Return the (x, y) coordinate for the center point of the cell that contains the specified text.  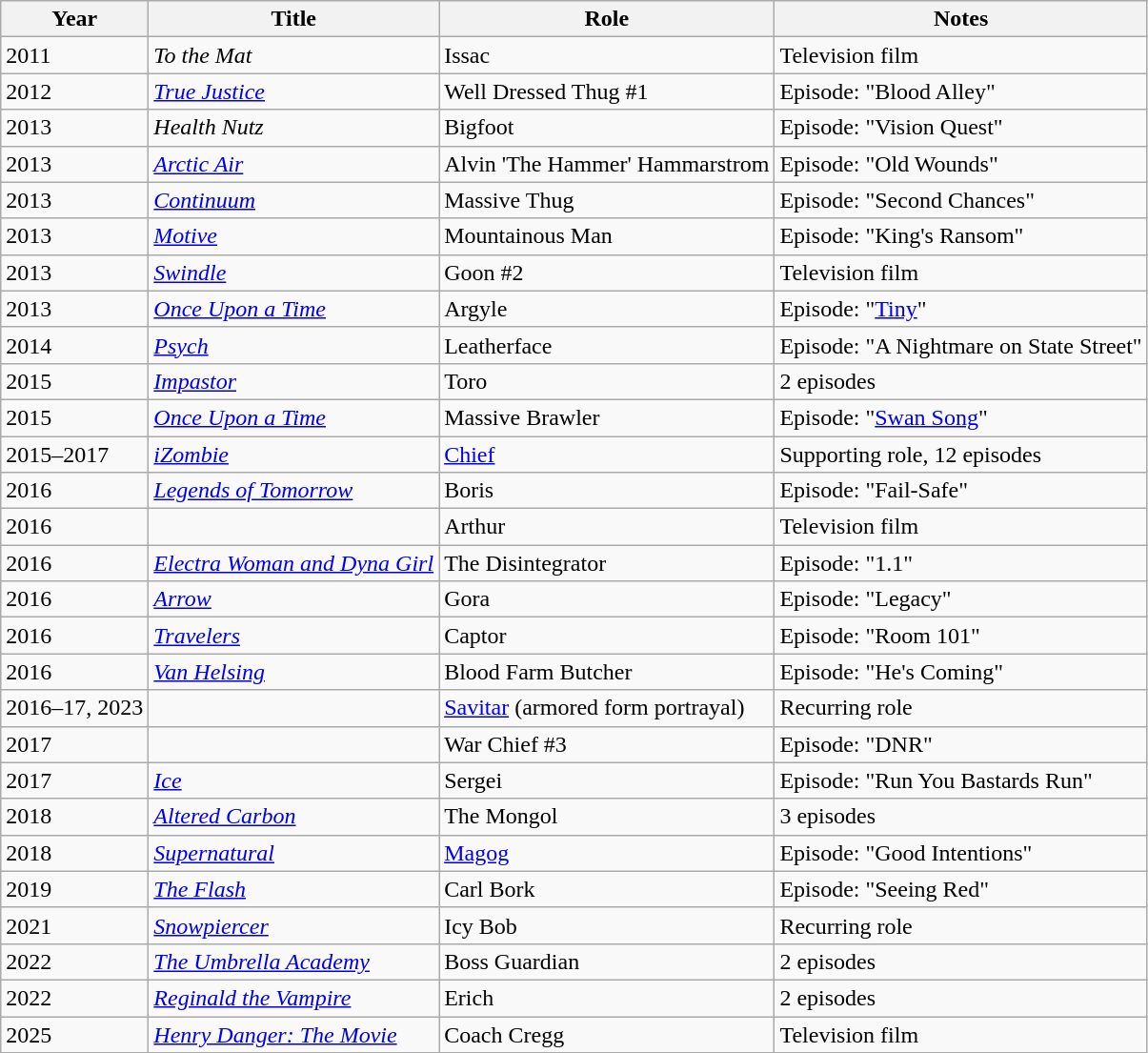
Savitar (armored form portrayal) (607, 708)
War Chief #3 (607, 744)
Episode: "Swan Song" (960, 417)
Supernatural (293, 853)
Arrow (293, 599)
2014 (74, 345)
Episode: "Good Intentions" (960, 853)
Electra Woman and Dyna Girl (293, 563)
Well Dressed Thug #1 (607, 91)
The Flash (293, 889)
2025 (74, 1034)
Episode: "A Nightmare on State Street" (960, 345)
Health Nutz (293, 128)
Supporting role, 12 episodes (960, 455)
2016–17, 2023 (74, 708)
Arctic Air (293, 164)
Gora (607, 599)
Episode: "Vision Quest" (960, 128)
True Justice (293, 91)
Episode: "Blood Alley" (960, 91)
Episode: "Old Wounds" (960, 164)
Massive Thug (607, 200)
Toro (607, 381)
Role (607, 19)
Episode: "Seeing Red" (960, 889)
iZombie (293, 455)
Magog (607, 853)
Sergei (607, 780)
Coach Cregg (607, 1034)
The Umbrella Academy (293, 962)
Captor (607, 636)
Erich (607, 998)
Swindle (293, 273)
Year (74, 19)
3 episodes (960, 817)
Henry Danger: The Movie (293, 1034)
Massive Brawler (607, 417)
Episode: "DNR" (960, 744)
Episode: "King's Ransom" (960, 236)
Notes (960, 19)
Carl Bork (607, 889)
Altered Carbon (293, 817)
Episode: "He's Coming" (960, 672)
Van Helsing (293, 672)
The Disintegrator (607, 563)
Episode: "1.1" (960, 563)
Boss Guardian (607, 962)
Episode: "Second Chances" (960, 200)
Snowpiercer (293, 925)
Psych (293, 345)
Episode: "Legacy" (960, 599)
Bigfoot (607, 128)
Icy Bob (607, 925)
Leatherface (607, 345)
The Mongol (607, 817)
Episode: "Tiny" (960, 309)
Chief (607, 455)
Arthur (607, 527)
2012 (74, 91)
2019 (74, 889)
Motive (293, 236)
Argyle (607, 309)
To the Mat (293, 55)
Goon #2 (607, 273)
Alvin 'The Hammer' Hammarstrom (607, 164)
Mountainous Man (607, 236)
Reginald the Vampire (293, 998)
Continuum (293, 200)
Legends of Tomorrow (293, 491)
2015–2017 (74, 455)
2011 (74, 55)
Episode: "Run You Bastards Run" (960, 780)
Episode: "Fail-Safe" (960, 491)
Episode: "Room 101" (960, 636)
Boris (607, 491)
2021 (74, 925)
Issac (607, 55)
Impastor (293, 381)
Ice (293, 780)
Title (293, 19)
Blood Farm Butcher (607, 672)
Travelers (293, 636)
